Extract the [X, Y] coordinate from the center of the cell holding the provided text.  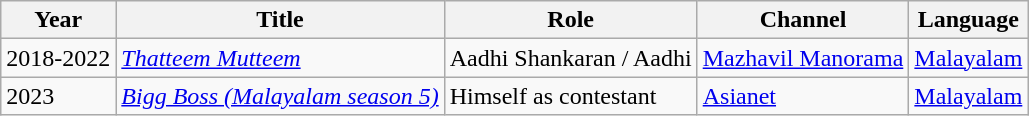
Channel [803, 20]
Aadhi Shankaran / Aadhi [570, 58]
Mazhavil Manorama [803, 58]
Himself as contestant [570, 96]
2018-2022 [58, 58]
Role [570, 20]
Bigg Boss (Malayalam season 5) [280, 96]
Language [968, 20]
Thatteem Mutteem [280, 58]
Year [58, 20]
Asianet [803, 96]
Title [280, 20]
2023 [58, 96]
